Provide the [x, y] coordinate of the cell's center where the given text is located.  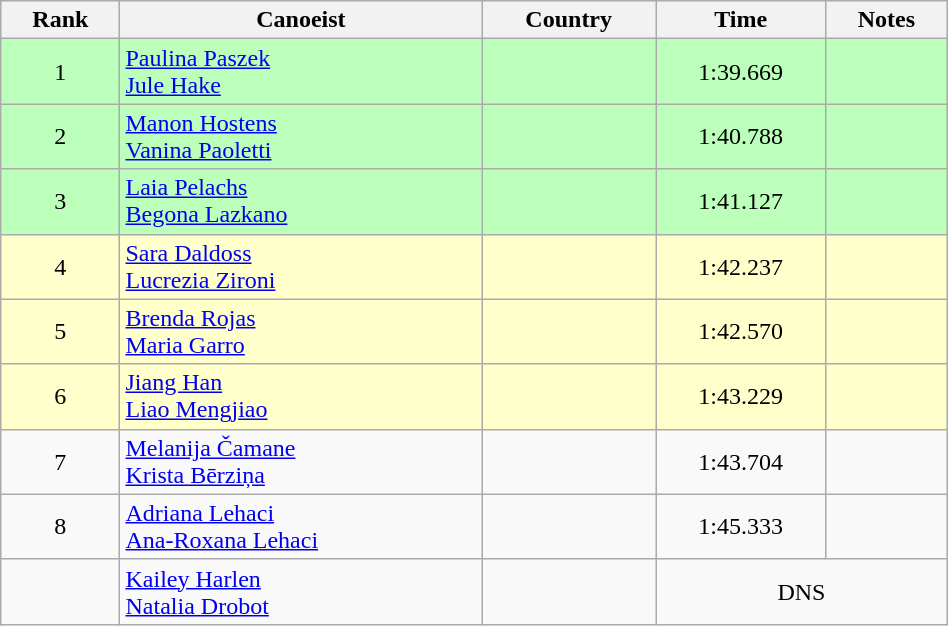
1 [60, 72]
Jiang HanLiao Mengjiao [301, 396]
1:40.788 [741, 136]
1:45.333 [741, 526]
Brenda RojasMaria Garro [301, 332]
1:42.237 [741, 266]
5 [60, 332]
1:42.570 [741, 332]
Adriana LehaciAna-Roxana Lehaci [301, 526]
1:39.669 [741, 72]
Melanija ČamaneKrista Bērziņa [301, 462]
3 [60, 202]
4 [60, 266]
Time [741, 20]
Rank [60, 20]
7 [60, 462]
Canoeist [301, 20]
6 [60, 396]
Laia PelachsBegona Lazkano [301, 202]
Country [569, 20]
Kailey HarlenNatalia Drobot [301, 592]
Sara DaldossLucrezia Zironi [301, 266]
2 [60, 136]
Manon HostensVanina Paoletti [301, 136]
8 [60, 526]
1:41.127 [741, 202]
1:43.229 [741, 396]
1:43.704 [741, 462]
DNS [802, 592]
Notes [887, 20]
Paulina PaszekJule Hake [301, 72]
